Find where the given text appears and provide that cell's center as (x, y) coordinate. 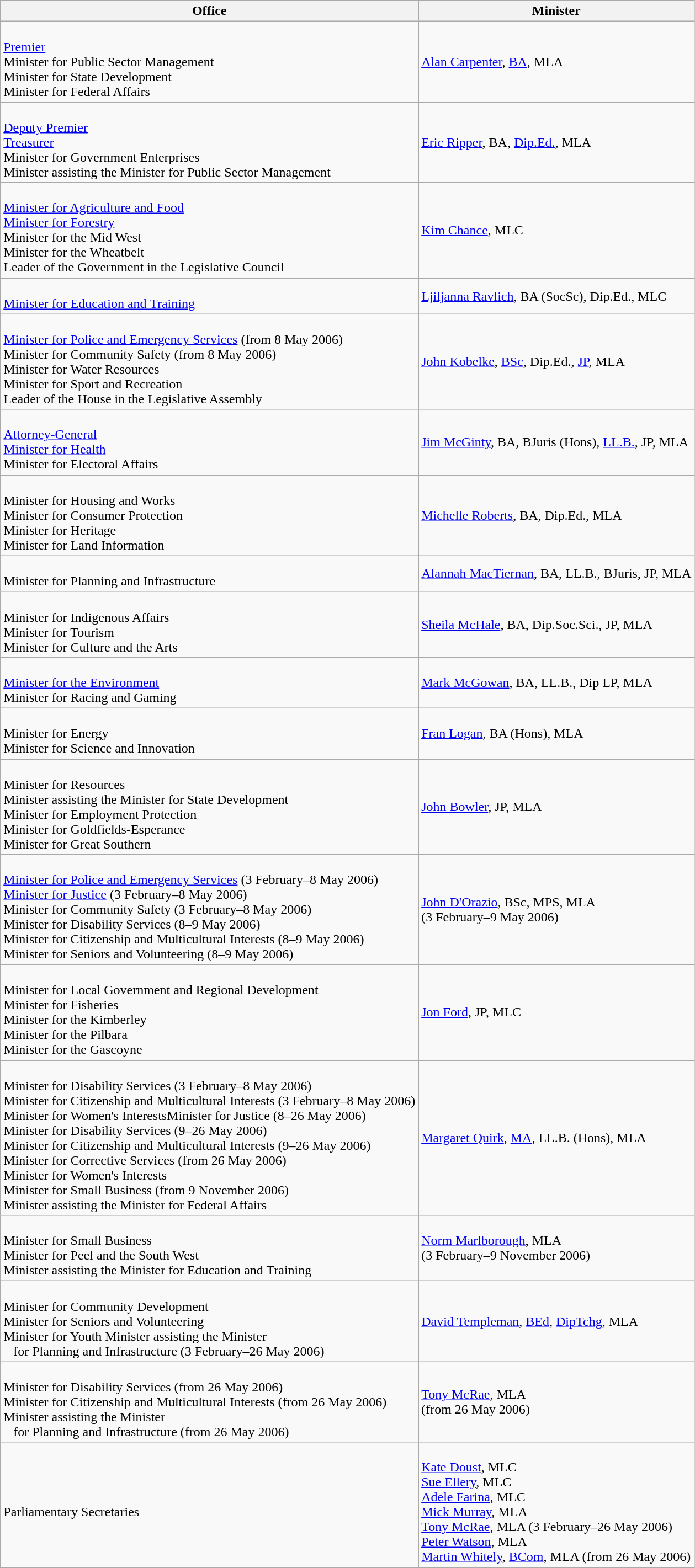
Alan Carpenter, BA, MLA (556, 62)
Minister for Education and Training (210, 296)
Minister (556, 11)
John D'Orazio, BSc, MPS, MLA(3 February–9 May 2006) (556, 910)
Attorney-General Minister for Health Minister for Electoral Affairs (210, 442)
Minister for Planning and Infrastructure (210, 574)
John Kobelke, BSc, Dip.Ed., JP, MLA (556, 362)
Norm Marlborough, MLA(3 February–9 November 2006) (556, 1248)
Premier Minister for Public Sector Management Minister for State Development Minister for Federal Affairs (210, 62)
Kim Chance, MLC (556, 231)
Jon Ford, JP, MLC (556, 1013)
Minister for Energy Minister for Science and Innovation (210, 733)
Minister for the Environment Minister for Racing and Gaming (210, 682)
Office (210, 11)
John Bowler, JP, MLA (556, 807)
Fran Logan, BA (Hons), MLA (556, 733)
Mark McGowan, BA, LL.B., Dip LP, MLA (556, 682)
Minister for Small Business Minister for Peel and the South West Minister assisting the Minister for Education and Training (210, 1248)
Parliamentary Secretaries (210, 1505)
Margaret Quirk, MA, LL.B. (Hons), MLA (556, 1138)
Minister for Indigenous Affairs Minister for Tourism Minister for Culture and the Arts (210, 625)
Sheila McHale, BA, Dip.Soc.Sci., JP, MLA (556, 625)
Michelle Roberts, BA, Dip.Ed., MLA (556, 515)
David Templeman, BEd, DipTchg, MLA (556, 1321)
Minister for Housing and Works Minister for Consumer Protection Minister for Heritage Minister for Land Information (210, 515)
Ljiljanna Ravlich, BA (SocSc), Dip.Ed., MLC (556, 296)
Alannah MacTiernan, BA, LL.B., BJuris, JP, MLA (556, 574)
Deputy Premier Treasurer Minister for Government Enterprises Minister assisting the Minister for Public Sector Management (210, 142)
Tony McRae, MLA(from 26 May 2006) (556, 1402)
Jim McGinty, BA, BJuris (Hons), LL.B., JP, MLA (556, 442)
Eric Ripper, BA, Dip.Ed., MLA (556, 142)
